Capture the cell that displays the provided text and extract its [x, y] central coordinate. 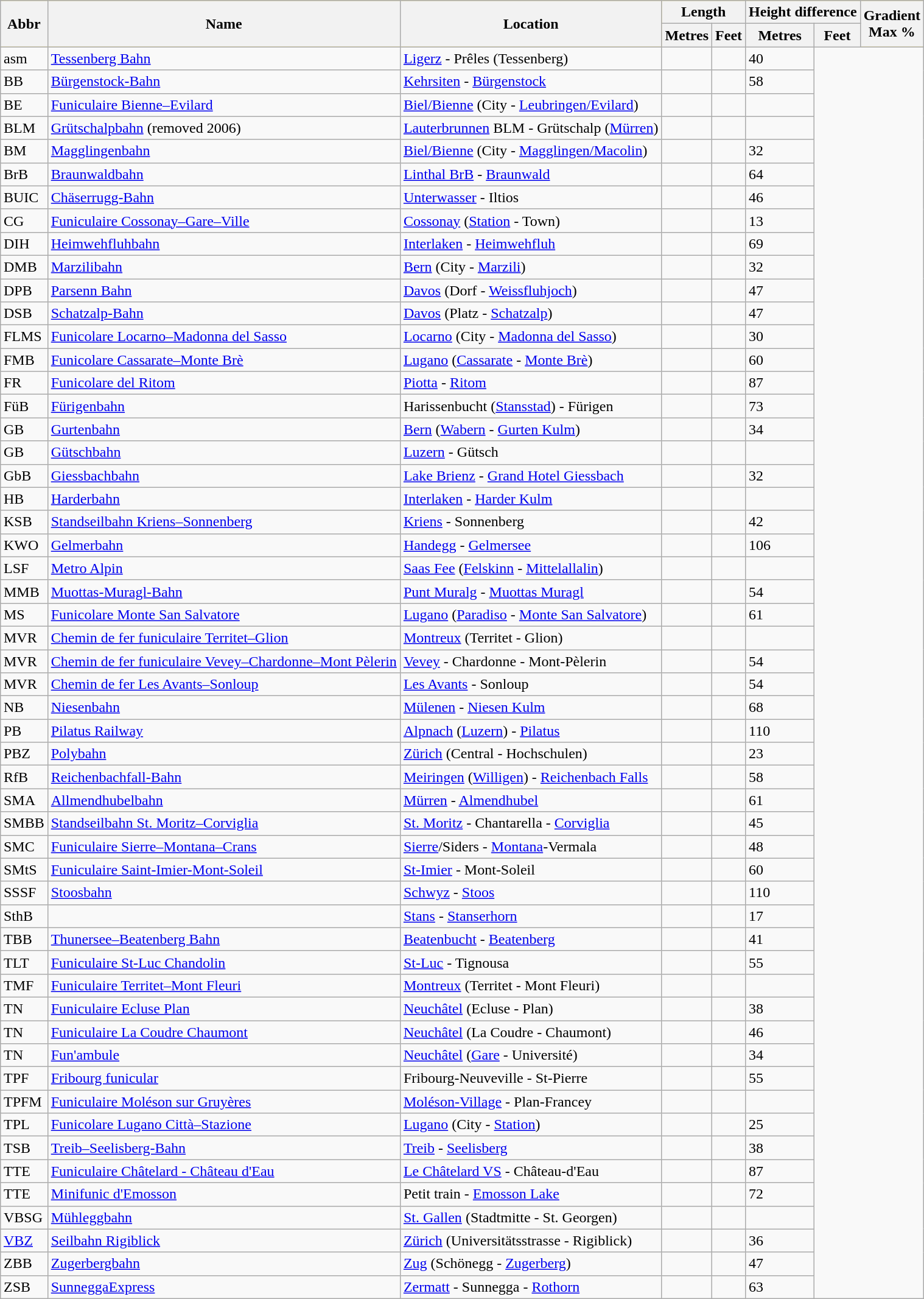
Chemin de fer funiculaire Vevey–Chardonne–Mont Pèlerin [224, 661]
Marzilibahn [224, 267]
St-Imier - Mont-Soleil [531, 870]
Kriens - Sonnenberg [531, 522]
Grütschalpbahn (removed 2006) [224, 128]
Mülenen - Niesen Kulm [531, 708]
Stans - Stanserhorn [531, 916]
Biel/Bienne (City - Leubringen/Evilard) [531, 105]
DPB [24, 290]
Interlaken - Harder Kulm [531, 499]
ZSB [24, 1287]
Abbr [24, 24]
St-Luc - Tignousa [531, 962]
RfB [24, 777]
Tessenberg Bahn [224, 58]
Pilatus Railway [224, 731]
25 [780, 1125]
NB [24, 708]
Name [224, 24]
30 [780, 337]
Harissenbucht (Stansstad) - Fürigen [531, 406]
Gurtenbahn [224, 429]
Montreux (Territet - Mont Fleuri) [531, 985]
PB [24, 731]
BLM [24, 128]
Gelmerbahn [224, 545]
TLT [24, 962]
Magglingenbahn [224, 151]
Linthal BrB - Braunwald [531, 174]
Funiculaire Territet–Mont Fleuri [224, 985]
Standseilbahn Kriens–Sonnenberg [224, 522]
Gütschbahn [224, 452]
Treib - Seelisberg [531, 1148]
Funicolare Monte San Salvatore [224, 614]
Funiculaire Cossonay–Gare–Ville [224, 220]
ZBB [24, 1264]
Biel/Bienne (City - Magglingen/Macolin) [531, 151]
GbB [24, 476]
Davos (Platz - Schatzalp) [531, 314]
17 [780, 916]
Treib–Seelisberg-Bahn [224, 1148]
Thunersee–Beatenberg Bahn [224, 939]
Luzern - Gütsch [531, 452]
VBSG [24, 1217]
Zugerbergbahn [224, 1264]
Funiculaire Sierre–Montana–Crans [224, 847]
Punt Muralg - Muottas Muragl [531, 591]
PBZ [24, 754]
13 [780, 220]
Funicolare Lugano Città–Stazione [224, 1125]
Zürich (Universitätsstrasse - Rigiblick) [531, 1241]
TPF [24, 1079]
SunneggaExpress [224, 1287]
Moléson-Village - Plan-Francey [531, 1102]
Vevey - Chardonne - Mont-Pèlerin [531, 661]
68 [780, 708]
Beatenbucht - Beatenberg [531, 939]
Braunwaldbahn [224, 174]
BB [24, 82]
45 [780, 823]
Mühleggbahn [224, 1217]
Petit train - Emosson Lake [531, 1194]
BrB [24, 174]
SSSF [24, 893]
DIH [24, 244]
64 [780, 174]
Giessbachbahn [224, 476]
36 [780, 1241]
MMB [24, 591]
73 [780, 406]
Ligerz - Prêles (Tessenberg) [531, 58]
Standseilbahn St. Moritz–Corviglia [224, 823]
Chäserrugg-Bahn [224, 197]
Minifunic d'Emosson [224, 1194]
Handegg - Gelmersee [531, 545]
Muottas-Muragl-Bahn [224, 591]
BM [24, 151]
Niesenbahn [224, 708]
Funiculaire Bienne–Evilard [224, 105]
Length [704, 12]
Seilbahn Rigiblick [224, 1241]
TSB [24, 1148]
Parsenn Bahn [224, 290]
Stoosbahn [224, 893]
Fun'ambule [224, 1055]
Les Avants - Sonloup [531, 685]
Location [531, 24]
Funiculaire Moléson sur Gruyères [224, 1102]
Bern (City - Marzili) [531, 267]
Funiculaire Saint-Imier-Mont-Soleil [224, 870]
CG [24, 220]
Montreux (Territet - Glion) [531, 638]
Allmendhubelbahn [224, 800]
Zürich (Central - Hochschulen) [531, 754]
Bürgenstock-Bahn [224, 82]
FüB [24, 406]
Lugano (City - Station) [531, 1125]
Schatzalp-Bahn [224, 314]
Fribourg-Neuveville - St-Pierre [531, 1079]
Neuchâtel (La Coudre - Chaumont) [531, 1032]
Chemin de fer funiculaire Territet–Glion [224, 638]
Height difference [803, 12]
SMBB [24, 823]
Funicolare Cassarate–Monte Brè [224, 360]
Fribourg funicular [224, 1079]
Kehrsiten - Bürgenstock [531, 82]
23 [780, 754]
63 [780, 1287]
Funicolare Locarno–Madonna del Sasso [224, 337]
FR [24, 383]
40 [780, 58]
asm [24, 58]
Funiculaire Châtelard - Château d'Eau [224, 1171]
Funicolare del Ritom [224, 383]
Meiringen (Willigen) - Reichenbach Falls [531, 777]
Cossonay (Station - Town) [531, 220]
Heimwehfluhbahn [224, 244]
HB [24, 499]
106 [780, 545]
Fürigenbahn [224, 406]
TBB [24, 939]
48 [780, 847]
KSB [24, 522]
Funiculaire La Coudre Chaumont [224, 1032]
Neuchâtel (Ecluse - Plan) [531, 1009]
VBZ [24, 1241]
Locarno (City - Madonna del Sasso) [531, 337]
Harderbahn [224, 499]
DMB [24, 267]
LSF [24, 568]
Zermatt - Sunnegga - Rothorn [531, 1287]
SMA [24, 800]
GradientMax % [892, 24]
SthB [24, 916]
Sierre/Siders - Montana-Vermala [531, 847]
Lugano (Cassarate - Monte Brè) [531, 360]
Neuchâtel (Gare - Université) [531, 1055]
Lauterbrunnen BLM - Grütschalp (Mürren) [531, 128]
Lake Brienz - Grand Hotel Giessbach [531, 476]
FMB [24, 360]
Interlaken - Heimwehfluh [531, 244]
Piotta - Ritom [531, 383]
Unterwasser - Iltios [531, 197]
BE [24, 105]
SMC [24, 847]
Mürren - Almendhubel [531, 800]
St. Moritz - Chantarella - Corviglia [531, 823]
TMF [24, 985]
Bern (Wabern - Gurten Kulm) [531, 429]
DSB [24, 314]
Davos (Dorf - Weissfluhjoch) [531, 290]
Metro Alpin [224, 568]
Schwyz - Stoos [531, 893]
Le Châtelard VS - Château-d'Eau [531, 1171]
Alpnach (Luzern) - Pilatus [531, 731]
Zug (Schönegg - Zugerberg) [531, 1264]
Funiculaire St-Luc Chandolin [224, 962]
MS [24, 614]
St. Gallen (Stadtmitte - St. Georgen) [531, 1217]
72 [780, 1194]
41 [780, 939]
KWO [24, 545]
Funiculaire Ecluse Plan [224, 1009]
Polybahn [224, 754]
Lugano (Paradiso - Monte San Salvatore) [531, 614]
TPL [24, 1125]
42 [780, 522]
BUIC [24, 197]
SMtS [24, 870]
69 [780, 244]
Reichenbachfall-Bahn [224, 777]
Chemin de fer Les Avants–Sonloup [224, 685]
TPFM [24, 1102]
FLMS [24, 337]
Saas Fee (Felskinn - Mittelallalin) [531, 568]
